Search for the cell housing the specified text and yield its (x, y) center coordinate. 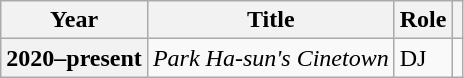
Park Ha-sun's Cinetown (270, 58)
Year (74, 20)
2020–present (74, 58)
Title (270, 20)
DJ (423, 58)
Role (423, 20)
